Capture the cell that displays the provided text and extract its (X, Y) central coordinate. 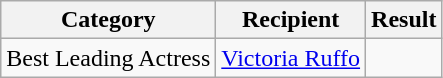
Victoria Ruffo (291, 58)
Best Leading Actress (108, 58)
Category (108, 20)
Result (404, 20)
Recipient (291, 20)
